Extract the [x, y] coordinate from the center of the cell holding the provided text.  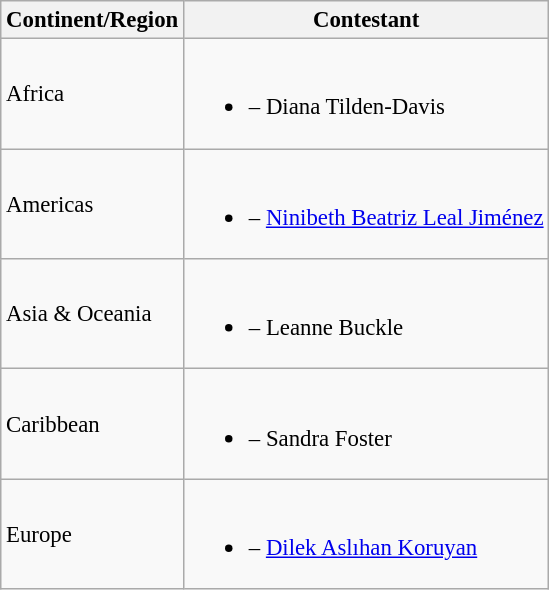
Americas [92, 204]
Contestant [366, 20]
– Leanne Buckle [366, 314]
Continent/Region [92, 20]
– Diana Tilden-Davis [366, 94]
Africa [92, 94]
– Sandra Foster [366, 424]
Caribbean [92, 424]
Europe [92, 534]
– Dilek Aslıhan Koruyan [366, 534]
Asia & Oceania [92, 314]
– Ninibeth Beatriz Leal Jiménez [366, 204]
